From the cell containing the given text, extract its center point as (X, Y) coordinate. 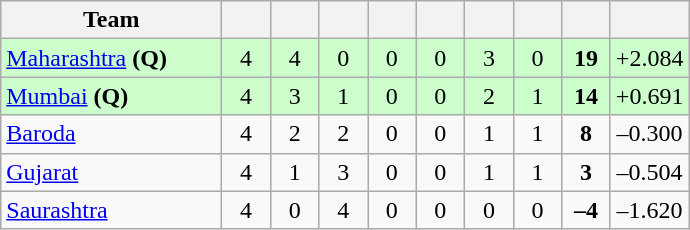
Maharashtra (Q) (112, 58)
+2.084 (650, 58)
Baroda (112, 134)
–1.620 (650, 210)
14 (586, 96)
19 (586, 58)
–4 (586, 210)
8 (586, 134)
–0.300 (650, 134)
Team (112, 20)
Saurashtra (112, 210)
–0.504 (650, 172)
Gujarat (112, 172)
Mumbai (Q) (112, 96)
+0.691 (650, 96)
